For the text-containing cell, return its midpoint in (X, Y) coordinate format. 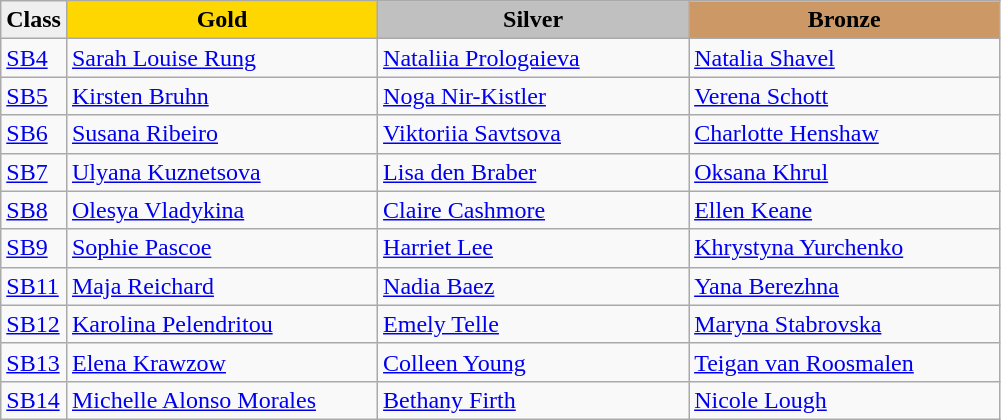
Karolina Pelendritou (222, 324)
Nataliia Prologaieva (534, 58)
Susana Ribeiro (222, 134)
SB13 (34, 362)
SB8 (34, 210)
Viktoriia Savtsova (534, 134)
Ellen Keane (844, 210)
Emely Telle (534, 324)
Kirsten Bruhn (222, 96)
Maryna Stabrovska (844, 324)
SB6 (34, 134)
Colleen Young (534, 362)
Gold (222, 20)
Yana Berezhna (844, 286)
Sarah Louise Rung (222, 58)
Natalia Shavel (844, 58)
Class (34, 20)
Lisa den Braber (534, 172)
Claire Cashmore (534, 210)
Teigan van Roosmalen (844, 362)
Silver (534, 20)
Nicole Lough (844, 400)
Oksana Khrul (844, 172)
Michelle Alonso Morales (222, 400)
SB5 (34, 96)
Maja Reichard (222, 286)
Sophie Pascoe (222, 248)
Olesya Vladykina (222, 210)
Nadia Baez (534, 286)
Charlotte Henshaw (844, 134)
Bethany Firth (534, 400)
Noga Nir-Kistler (534, 96)
Verena Schott (844, 96)
SB9 (34, 248)
Khrystyna Yurchenko (844, 248)
Harriet Lee (534, 248)
SB11 (34, 286)
SB14 (34, 400)
SB7 (34, 172)
Bronze (844, 20)
Elena Krawzow (222, 362)
SB4 (34, 58)
SB12 (34, 324)
Ulyana Kuznetsova (222, 172)
